Provide the (X, Y) coordinate of the cell's center where the given text is located.  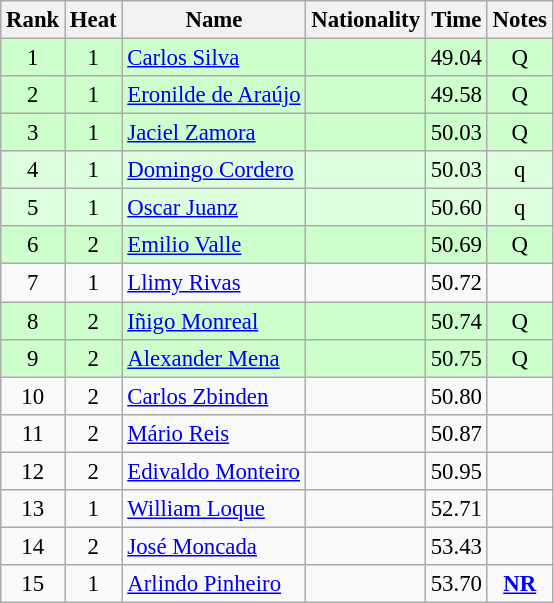
Edivaldo Monteiro (214, 471)
Heat (94, 20)
Name (214, 20)
50.69 (456, 245)
50.87 (456, 433)
Alexander Mena (214, 358)
Notes (520, 20)
NR (520, 584)
49.04 (456, 58)
Llimy Rivas (214, 283)
53.70 (456, 584)
50.74 (456, 321)
Iñigo Monreal (214, 321)
50.72 (456, 283)
49.58 (456, 95)
12 (33, 471)
50.75 (456, 358)
Emilio Valle (214, 245)
Carlos Zbinden (214, 396)
50.95 (456, 471)
14 (33, 546)
Rank (33, 20)
52.71 (456, 509)
3 (33, 133)
11 (33, 433)
5 (33, 208)
Oscar Juanz (214, 208)
Arlindo Pinheiro (214, 584)
Mário Reis (214, 433)
6 (33, 245)
9 (33, 358)
William Loque (214, 509)
7 (33, 283)
8 (33, 321)
José Moncada (214, 546)
53.43 (456, 546)
10 (33, 396)
15 (33, 584)
50.60 (456, 208)
4 (33, 170)
13 (33, 509)
Domingo Cordero (214, 170)
Carlos Silva (214, 58)
50.80 (456, 396)
Nationality (366, 20)
Time (456, 20)
Eronilde de Araújo (214, 95)
Jaciel Zamora (214, 133)
